Extract the (x, y) coordinate from the center of the cell holding the provided text.  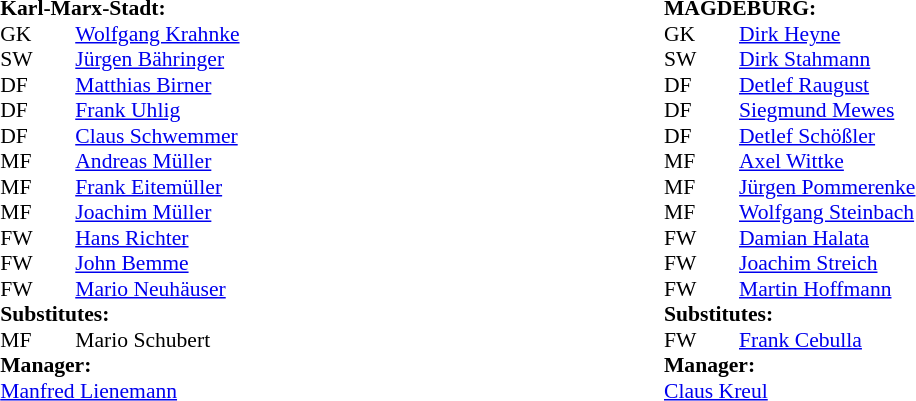
Joachim Müller (225, 213)
Frank Uhlig (225, 111)
Claus Schwemmer (225, 136)
Joachim Streich (827, 263)
John Bemme (225, 263)
Jürgen Bähringer (225, 59)
Wolfgang Steinbach (827, 213)
Matthias Birner (225, 85)
Frank Cebulla (827, 340)
Andreas Müller (225, 161)
Detlef Raugust (827, 85)
Dirk Heyne (827, 34)
Wolfgang Krahnke (225, 34)
Detlef Schößler (827, 136)
Siegmund Mewes (827, 111)
Frank Eitemüller (225, 187)
Hans Richter (225, 238)
Mario Neuhäuser (225, 289)
Damian Halata (827, 238)
Dirk Stahmann (827, 59)
Axel Wittke (827, 161)
Jürgen Pommerenke (827, 187)
Mario Schubert (225, 340)
Martin Hoffmann (827, 289)
